Return the [x, y] coordinate for the center point of the cell that contains the specified text.  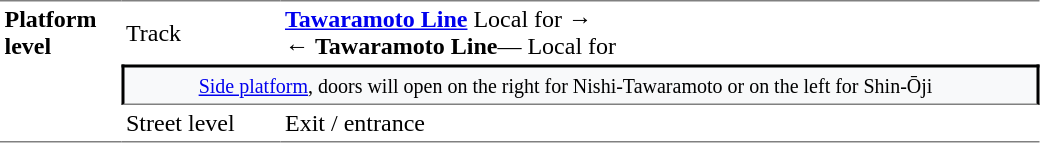
Track [202, 32]
Platform level [61, 52]
Street level [202, 124]
Tawaramoto Line Local for →← Tawaramoto Line— Local for [660, 32]
Side platform, doors will open on the right for Nishi-Tawaramoto or on the left for Shin-Ōji [581, 84]
Exit / entrance [660, 124]
